Scan for the cell matching the given text and deliver its [x, y] coordinate at center. 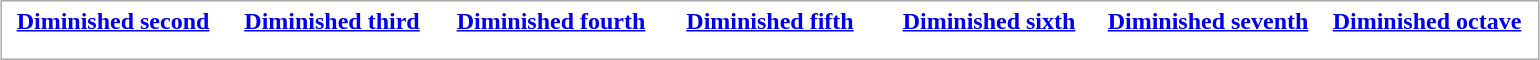
Diminished third [332, 20]
Diminished sixth [989, 20]
Diminished second [113, 20]
Diminished seventh [1208, 20]
Diminished fourth [551, 20]
Diminished fifth [770, 20]
Diminished octave [1427, 20]
